Scan for the cell matching the given text and deliver its [X, Y] coordinate at center. 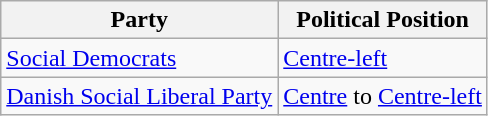
Centre to Centre-left [383, 96]
Party [140, 20]
Social Democrats [140, 58]
Political Position [383, 20]
Centre-left [383, 58]
Danish Social Liberal Party [140, 96]
